Extract the (X, Y) coordinate from the center of the cell holding the provided text.  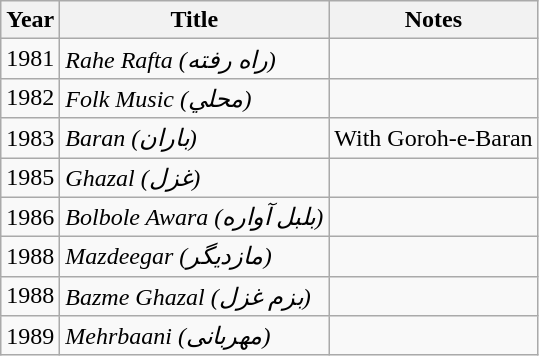
1989 (30, 336)
Notes (434, 20)
1986 (30, 217)
Folk Music (محلي) (194, 98)
Title (194, 20)
Mazdeegar (مازديگر) (194, 257)
Year (30, 20)
Bolbole Awara (بلبل آواره) (194, 217)
Ghazal (غزل) (194, 178)
Bazme Ghazal (بزم غزل) (194, 296)
With Goroh-e-Baran (434, 138)
1985 (30, 178)
Baran (باران) (194, 138)
1983 (30, 138)
Rahe Rafta (راه رفته) (194, 59)
1981 (30, 59)
Mehrbaani (مهربانی) (194, 336)
1982 (30, 98)
